Scan for the cell matching the given text and deliver its [X, Y] coordinate at center. 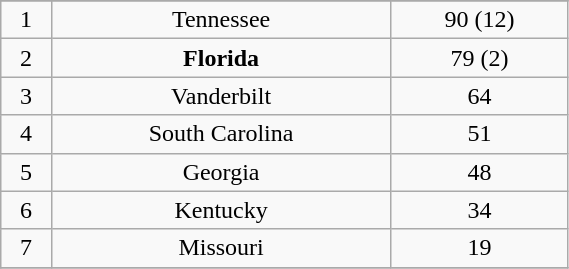
Tennessee [221, 20]
79 (2) [480, 58]
64 [480, 96]
1 [26, 20]
Georgia [221, 172]
Vanderbilt [221, 96]
3 [26, 96]
6 [26, 210]
South Carolina [221, 134]
Florida [221, 58]
19 [480, 248]
7 [26, 248]
90 (12) [480, 20]
51 [480, 134]
Missouri [221, 248]
5 [26, 172]
34 [480, 210]
2 [26, 58]
4 [26, 134]
48 [480, 172]
Kentucky [221, 210]
